Output the (X, Y) coordinate of the center of the cell containing the given text.  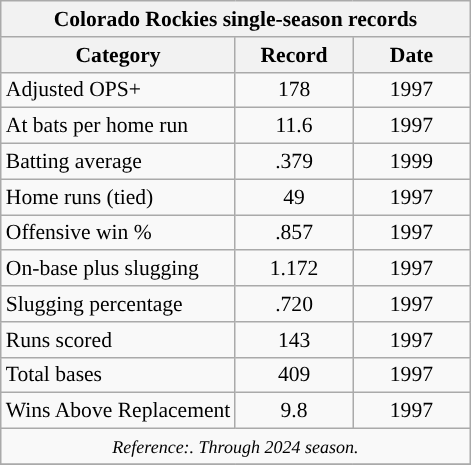
178 (294, 90)
1999 (412, 162)
Category (118, 55)
Date (412, 55)
On-base plus slugging (118, 269)
Wins Above Replacement (118, 411)
Runs scored (118, 340)
Record (294, 55)
Adjusted OPS+ (118, 90)
Reference:. Through 2024 season. (236, 447)
.379 (294, 162)
143 (294, 340)
11.6 (294, 126)
Batting average (118, 162)
At bats per home run (118, 126)
Slugging percentage (118, 304)
Total bases (118, 375)
49 (294, 197)
Colorado Rockies single-season records (236, 19)
1.172 (294, 269)
Home runs (tied) (118, 197)
9.8 (294, 411)
409 (294, 375)
Offensive win % (118, 233)
.720 (294, 304)
.857 (294, 233)
